Pinpoint the cell where the given text exists, returning its (X, Y) midpoint coordinate. 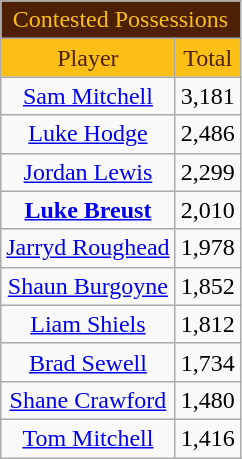
Jordan Lewis (88, 172)
Contested Possessions (120, 20)
Tom Mitchell (88, 438)
2,486 (208, 134)
2,299 (208, 172)
Player (88, 58)
Shane Crawford (88, 400)
1,812 (208, 324)
3,181 (208, 96)
Sam Mitchell (88, 96)
1,734 (208, 362)
Jarryd Roughead (88, 248)
1,416 (208, 438)
Luke Hodge (88, 134)
Liam Shiels (88, 324)
1,978 (208, 248)
Shaun Burgoyne (88, 286)
Total (208, 58)
1,852 (208, 286)
1,480 (208, 400)
2,010 (208, 210)
Brad Sewell (88, 362)
Luke Breust (88, 210)
